Output the [x, y] coordinate of the center of the cell containing the given text.  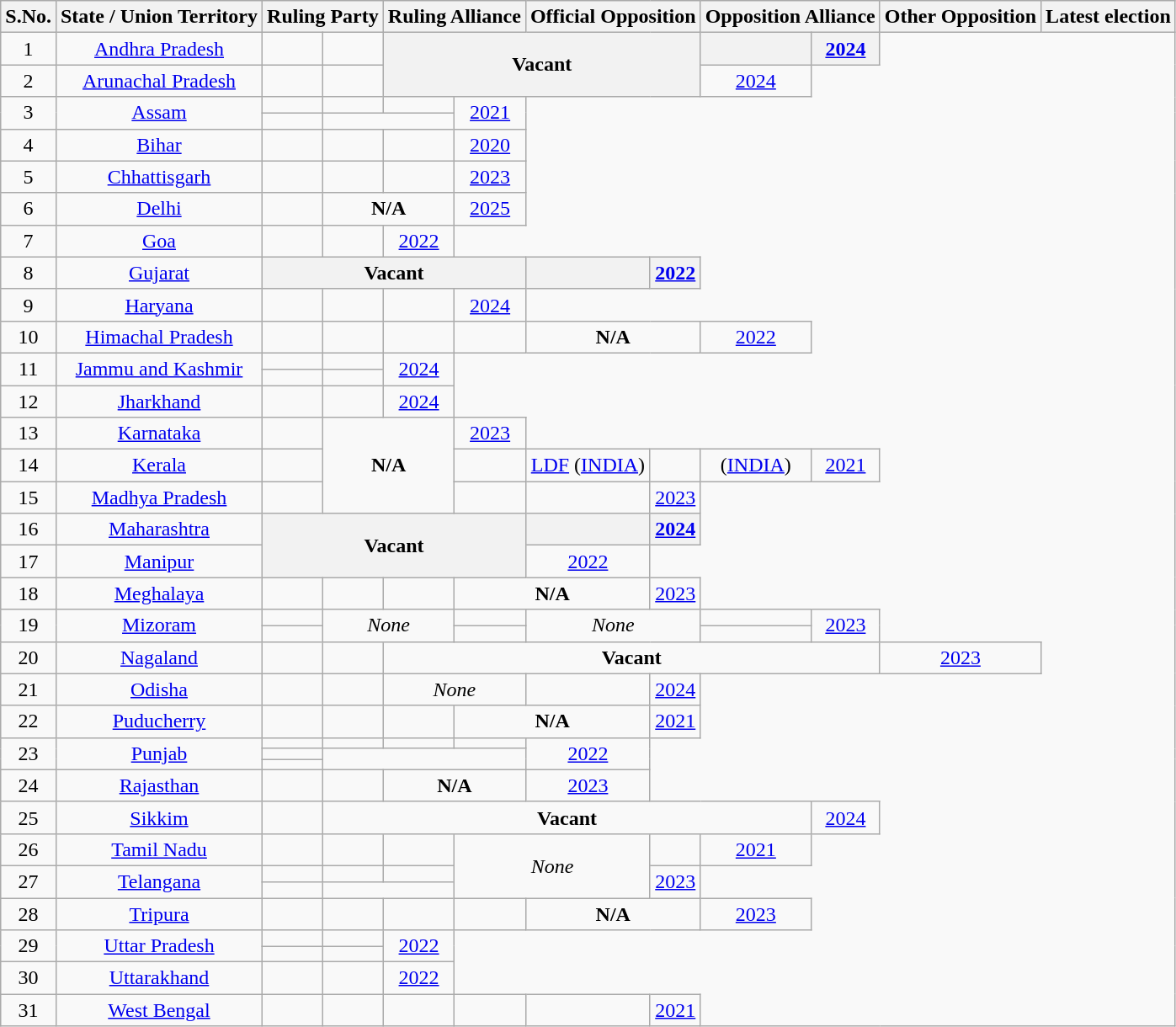
Tamil Nadu [158, 849]
2025 [490, 209]
18 [29, 593]
28 [29, 913]
2020 [490, 145]
Arunachal Pradesh [158, 81]
14 [29, 466]
S.No. [29, 17]
Maharashtra [158, 529]
11 [29, 369]
Telangana [158, 881]
Odisha [158, 689]
Uttarakhand [158, 978]
Karnataka [158, 434]
13 [29, 434]
30 [29, 978]
4 [29, 145]
Goa [158, 241]
Madhya Pradesh [158, 498]
Nagaland [158, 657]
Uttar Pradesh [158, 946]
Sikkim [158, 817]
5 [29, 177]
23 [29, 753]
Andhra Pradesh [158, 49]
10 [29, 337]
21 [29, 689]
27 [29, 881]
Bihar [158, 145]
Puducherry [158, 721]
29 [29, 946]
12 [29, 402]
31 [29, 1010]
West Bengal [158, 1010]
Punjab [158, 753]
8 [29, 273]
Haryana [158, 305]
17 [29, 561]
Kerala [158, 466]
Mizoram [158, 625]
2 [29, 81]
3 [29, 113]
Tripura [158, 913]
9 [29, 305]
(INDIA) [756, 466]
Jharkhand [158, 402]
1 [29, 49]
Assam [158, 113]
Rajasthan [158, 785]
26 [29, 849]
Delhi [158, 209]
Meghalaya [158, 593]
LDF (INDIA) [588, 466]
22 [29, 721]
Ruling Party [323, 17]
25 [29, 817]
Opposition Alliance [790, 17]
20 [29, 657]
Other Opposition [960, 17]
Latest election [1109, 17]
15 [29, 498]
Ruling Alliance [455, 17]
7 [29, 241]
State / Union Territory [158, 17]
Jammu and Kashmir [158, 369]
Official Opposition [613, 17]
19 [29, 625]
16 [29, 529]
24 [29, 785]
Himachal Pradesh [158, 337]
Manipur [158, 561]
6 [29, 209]
Chhattisgarh [158, 177]
Gujarat [158, 273]
